Locate the cell with the specified text and output its [x, y] center coordinate. 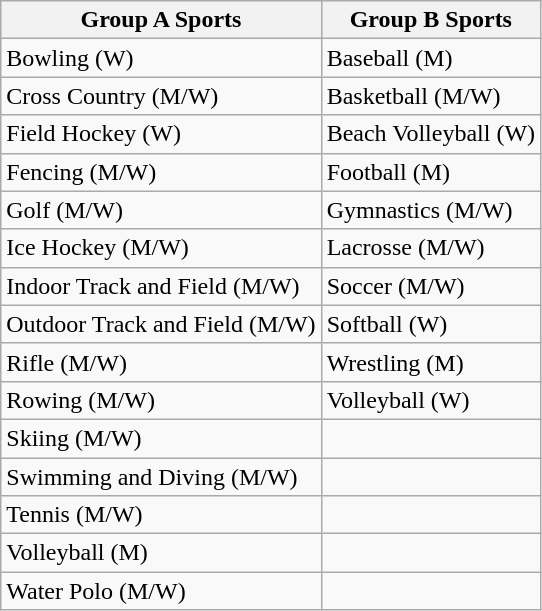
Swimming and Diving (M/W) [161, 477]
Football (M) [430, 172]
Field Hockey (W) [161, 134]
Skiing (M/W) [161, 438]
Baseball (M) [430, 58]
Fencing (M/W) [161, 172]
Rifle (M/W) [161, 362]
Volleyball (W) [430, 400]
Cross Country (M/W) [161, 96]
Bowling (W) [161, 58]
Golf (M/W) [161, 210]
Rowing (M/W) [161, 400]
Soccer (M/W) [430, 286]
Water Polo (M/W) [161, 591]
Wrestling (M) [430, 362]
Volleyball (M) [161, 553]
Gymnastics (M/W) [430, 210]
Beach Volleyball (W) [430, 134]
Softball (W) [430, 324]
Group B Sports [430, 20]
Tennis (M/W) [161, 515]
Outdoor Track and Field (M/W) [161, 324]
Group A Sports [161, 20]
Lacrosse (M/W) [430, 248]
Basketball (M/W) [430, 96]
Indoor Track and Field (M/W) [161, 286]
Ice Hockey (M/W) [161, 248]
